Return the [X, Y] coordinate for the center point of the cell that contains the specified text.  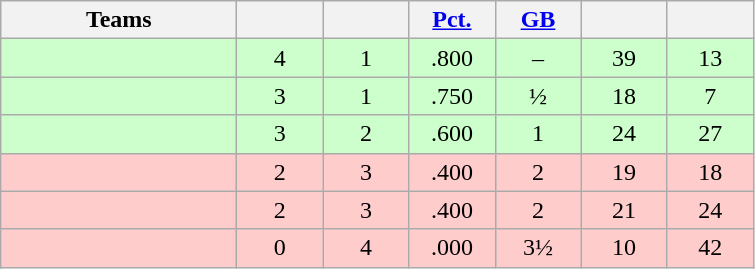
Teams [119, 20]
GB [538, 20]
.600 [452, 134]
10 [624, 248]
3½ [538, 248]
39 [624, 58]
Pct. [452, 20]
½ [538, 96]
42 [710, 248]
– [538, 58]
0 [280, 248]
19 [624, 172]
7 [710, 96]
13 [710, 58]
21 [624, 210]
.750 [452, 96]
.000 [452, 248]
.800 [452, 58]
27 [710, 134]
